Capture the cell that displays the provided text and extract its (x, y) central coordinate. 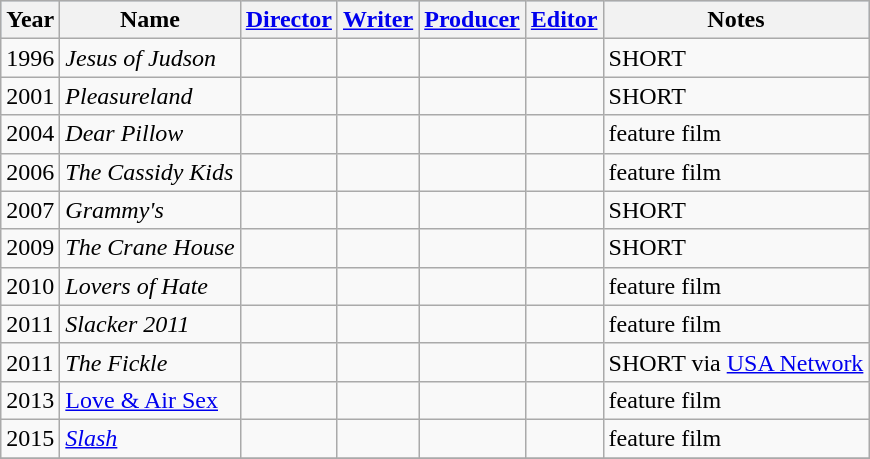
SHORT via USA Network (736, 362)
Editor (564, 20)
Director (288, 20)
2010 (30, 286)
2004 (30, 134)
Jesus of Judson (150, 58)
Name (150, 20)
Lovers of Hate (150, 286)
2013 (30, 400)
Producer (472, 20)
2015 (30, 438)
The Crane House (150, 248)
Year (30, 20)
Love & Air Sex (150, 400)
Grammy's (150, 210)
2006 (30, 172)
Writer (378, 20)
Slash (150, 438)
2007 (30, 210)
1996 (30, 58)
2009 (30, 248)
Dear Pillow (150, 134)
Pleasureland (150, 96)
The Fickle (150, 362)
Notes (736, 20)
Slacker 2011 (150, 324)
The Cassidy Kids (150, 172)
2001 (30, 96)
